Provide the (x, y) coordinate of the cell's center where the given text is located.  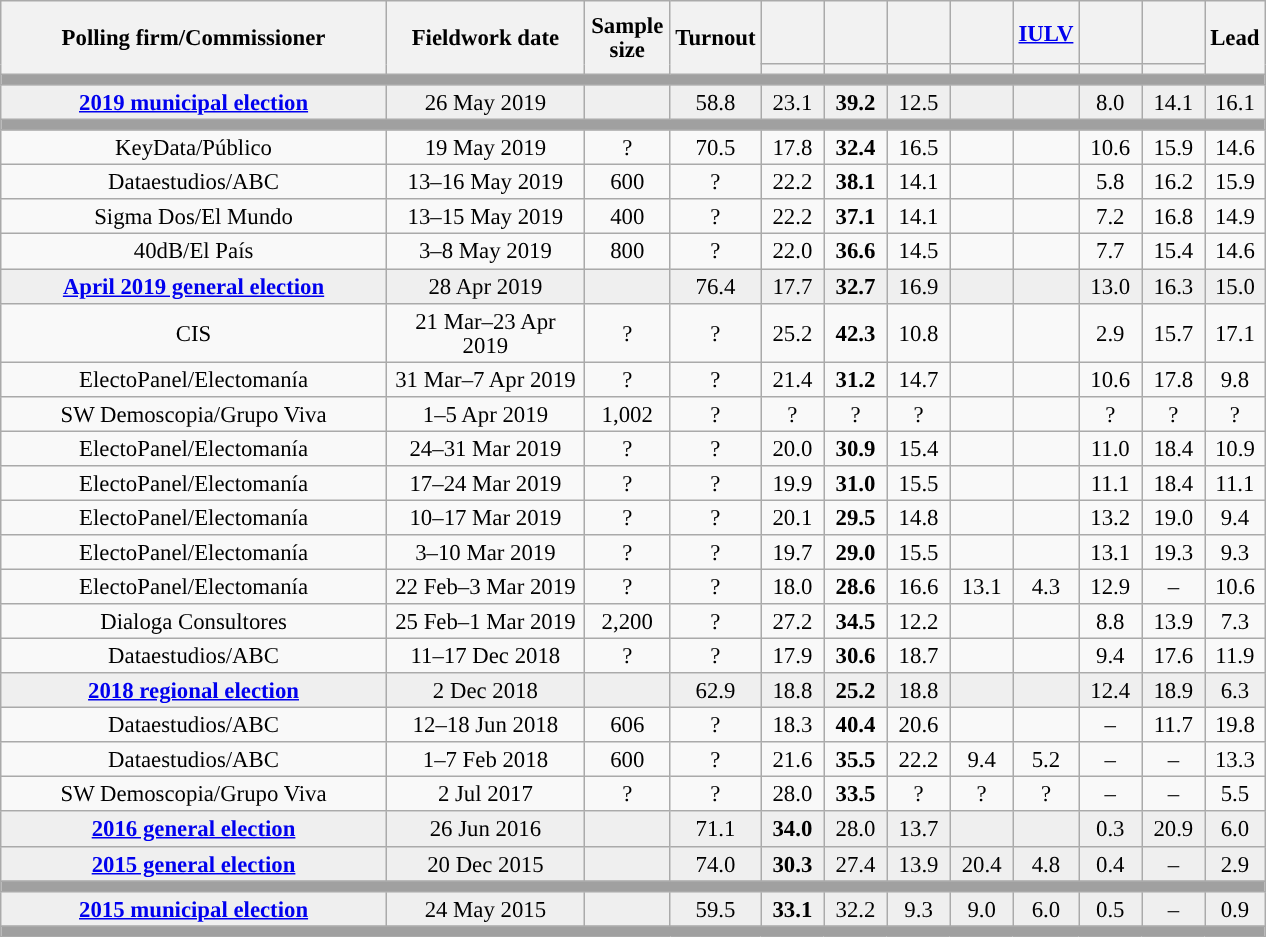
2016 general election (194, 830)
0.9 (1235, 908)
606 (627, 726)
Sigma Dos/El Mundo (194, 218)
11.7 (1174, 726)
24 May 2015 (485, 908)
KeyData/Público (194, 148)
33.1 (792, 908)
800 (627, 252)
62.9 (716, 690)
23.1 (792, 102)
19.0 (1174, 518)
2,200 (627, 622)
27.2 (792, 622)
59.5 (716, 908)
9.0 (982, 908)
2015 municipal election (194, 908)
1–5 Apr 2019 (485, 414)
2015 general election (194, 864)
Turnout (716, 38)
Lead (1235, 38)
9.8 (1235, 380)
18.7 (918, 656)
13.2 (1110, 518)
2 Jul 2017 (485, 794)
4.8 (1046, 864)
20 Dec 2015 (485, 864)
8.8 (1110, 622)
15.7 (1174, 332)
IULV (1046, 32)
21 Mar–23 Apr 2019 (485, 332)
20.1 (792, 518)
22.0 (792, 252)
17.9 (792, 656)
19.7 (792, 552)
12.5 (918, 102)
28 Apr 2019 (485, 286)
70.5 (716, 148)
14.7 (918, 380)
12–18 Jun 2018 (485, 726)
20.0 (792, 448)
13–16 May 2019 (485, 182)
16.2 (1174, 182)
April 2019 general election (194, 286)
19.8 (1235, 726)
11–17 Dec 2018 (485, 656)
5.5 (1235, 794)
2019 municipal election (194, 102)
0.4 (1110, 864)
11.0 (1110, 448)
74.0 (716, 864)
16.9 (918, 286)
13–15 May 2019 (485, 218)
14.9 (1235, 218)
33.5 (856, 794)
18.9 (1174, 690)
32.4 (856, 148)
14.5 (918, 252)
13.3 (1235, 760)
3–8 May 2019 (485, 252)
12.2 (918, 622)
26 May 2019 (485, 102)
16.6 (918, 586)
15.0 (1235, 286)
7.3 (1235, 622)
19.3 (1174, 552)
5.8 (1110, 182)
19 May 2019 (485, 148)
7.7 (1110, 252)
29.0 (856, 552)
30.9 (856, 448)
13.0 (1110, 286)
17.6 (1174, 656)
1–7 Feb 2018 (485, 760)
18.3 (792, 726)
Polling firm/Commissioner (194, 38)
17–24 Mar 2019 (485, 484)
76.4 (716, 286)
26 Jun 2016 (485, 830)
31.0 (856, 484)
18.0 (792, 586)
40.4 (856, 726)
4.3 (1046, 586)
30.3 (792, 864)
32.2 (856, 908)
30.6 (856, 656)
32.7 (856, 286)
35.5 (856, 760)
3–10 Mar 2019 (485, 552)
42.3 (856, 332)
31.2 (856, 380)
Dialoga Consultores (194, 622)
28.6 (856, 586)
21.4 (792, 380)
16.1 (1235, 102)
16.5 (918, 148)
400 (627, 218)
31 Mar–7 Apr 2019 (485, 380)
10.8 (918, 332)
21.6 (792, 760)
20.6 (918, 726)
Fieldwork date (485, 38)
29.5 (856, 518)
24–31 Mar 2019 (485, 448)
1,002 (627, 414)
34.5 (856, 622)
0.5 (1110, 908)
27.4 (856, 864)
40dB/El País (194, 252)
17.1 (1235, 332)
12.9 (1110, 586)
7.2 (1110, 218)
20.9 (1174, 830)
34.0 (792, 830)
14.8 (918, 518)
10–17 Mar 2019 (485, 518)
6.3 (1235, 690)
16.3 (1174, 286)
71.1 (716, 830)
38.1 (856, 182)
58.8 (716, 102)
36.6 (856, 252)
12.4 (1110, 690)
Sample size (627, 38)
10.9 (1235, 448)
5.2 (1046, 760)
2 Dec 2018 (485, 690)
16.8 (1174, 218)
2018 regional election (194, 690)
25 Feb–1 Mar 2019 (485, 622)
8.0 (1110, 102)
20.4 (982, 864)
22 Feb–3 Mar 2019 (485, 586)
39.2 (856, 102)
17.7 (792, 286)
13.7 (918, 830)
19.9 (792, 484)
11.9 (1235, 656)
0.3 (1110, 830)
37.1 (856, 218)
CIS (194, 332)
